Return the [X, Y] coordinate for the center point of the cell that contains the specified text.  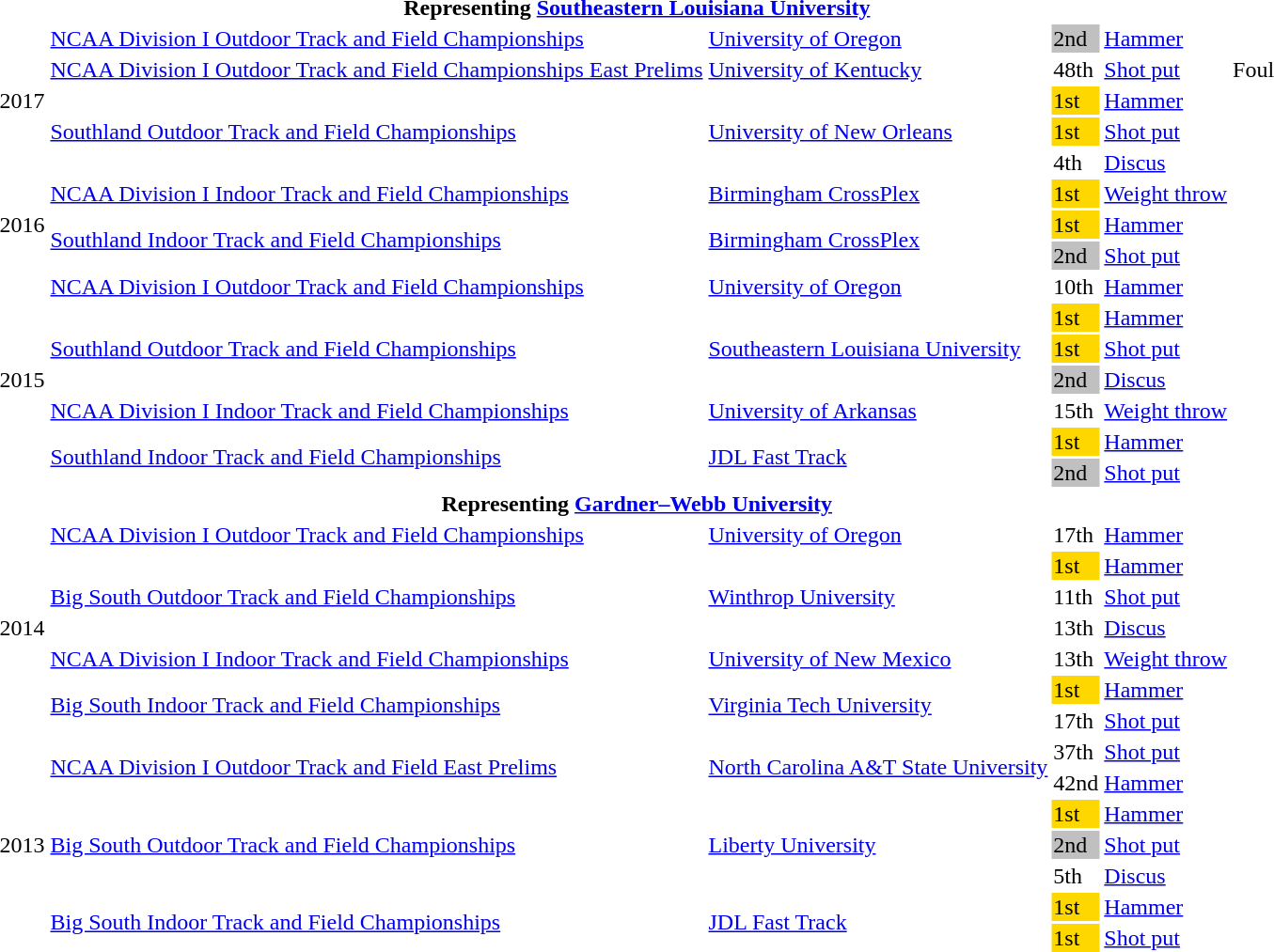
University of Arkansas [878, 411]
37th [1076, 752]
Southeastern Louisiana University [878, 349]
11th [1076, 597]
NCAA Division I Outdoor Track and Field Championships East Prelims [376, 70]
University of New Mexico [878, 659]
University of New Orleans [878, 132]
10th [1076, 287]
15th [1076, 411]
42nd [1076, 783]
North Carolina A&T State University [878, 767]
4th [1076, 163]
Winthrop University [878, 597]
Virginia Tech University [878, 705]
University of Kentucky [878, 70]
48th [1076, 70]
NCAA Division I Outdoor Track and Field East Prelims [376, 767]
5th [1076, 876]
Liberty University [878, 845]
